For the text-containing cell, return its midpoint in (X, Y) coordinate format. 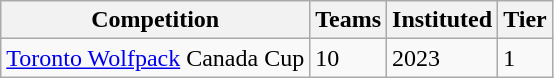
Toronto Wolfpack Canada Cup (156, 58)
Teams (348, 20)
2023 (442, 58)
Tier (526, 20)
Competition (156, 20)
10 (348, 58)
1 (526, 58)
Instituted (442, 20)
